Find where the given text appears and provide that cell's center as (X, Y) coordinate. 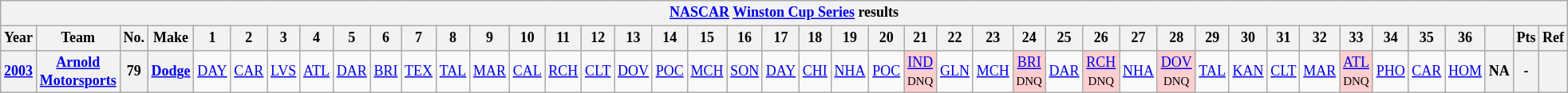
2003 (19, 72)
26 (1101, 38)
RCHDNQ (1101, 72)
12 (598, 38)
18 (816, 38)
2 (249, 38)
35 (1427, 38)
LVS (284, 72)
ATLDNQ (1357, 72)
28 (1176, 38)
DOVDNQ (1176, 72)
Team (78, 38)
3 (284, 38)
21 (921, 38)
PHO (1390, 72)
Ref (1554, 38)
11 (563, 38)
TEX (419, 72)
BRI (386, 72)
NASCAR Winston Cup Series results (784, 13)
16 (745, 38)
8 (452, 38)
20 (887, 38)
DOV (634, 72)
NA (1499, 72)
31 (1283, 38)
15 (707, 38)
Make (171, 38)
INDDNQ (921, 72)
24 (1029, 38)
27 (1139, 38)
9 (490, 38)
33 (1357, 38)
7 (419, 38)
29 (1212, 38)
Year (19, 38)
KAN (1248, 72)
RCH (563, 72)
Pts (1526, 38)
5 (351, 38)
CAL (527, 72)
BRIDNQ (1029, 72)
1 (212, 38)
17 (780, 38)
4 (317, 38)
79 (134, 72)
SON (745, 72)
23 (993, 38)
14 (669, 38)
19 (850, 38)
GLN (955, 72)
10 (527, 38)
25 (1064, 38)
34 (1390, 38)
No. (134, 38)
36 (1465, 38)
- (1526, 72)
HOM (1465, 72)
6 (386, 38)
13 (634, 38)
ATL (317, 72)
Dodge (171, 72)
30 (1248, 38)
Arnold Motorsports (78, 72)
22 (955, 38)
32 (1320, 38)
CHI (816, 72)
